Pinpoint the cell where the given text exists, returning its [x, y] midpoint coordinate. 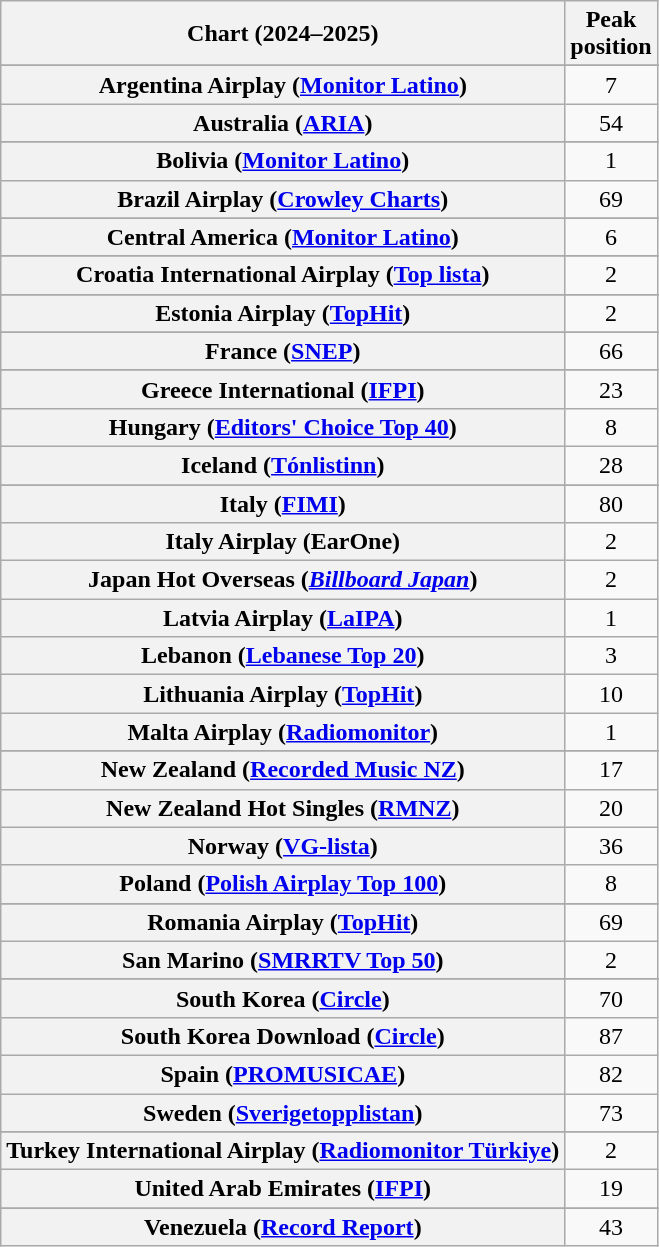
82 [611, 1074]
Malta Airplay (Radiomonitor) [283, 732]
70 [611, 998]
Lithuania Airplay (TopHit) [283, 694]
Sweden (Sverigetopplistan) [283, 1113]
South Korea Download (Circle) [283, 1036]
Peakposition [611, 34]
Brazil Airplay (Crowley Charts) [283, 199]
7 [611, 85]
Iceland (Tónlistinn) [283, 465]
17 [611, 770]
San Marino (SMRRTV Top 50) [283, 960]
36 [611, 846]
United Arab Emirates (IFPI) [283, 1189]
Romania Airplay (TopHit) [283, 922]
Argentina Airplay (Monitor Latino) [283, 85]
3 [611, 656]
Italy (FIMI) [283, 503]
Poland (Polish Airplay Top 100) [283, 884]
Croatia International Airplay (Top lista) [283, 275]
73 [611, 1113]
Latvia Airplay (LaIPA) [283, 618]
23 [611, 389]
66 [611, 351]
20 [611, 808]
6 [611, 237]
10 [611, 694]
Chart (2024–2025) [283, 34]
Hungary (Editors' Choice Top 40) [283, 427]
28 [611, 465]
Estonia Airplay (TopHit) [283, 313]
19 [611, 1189]
New Zealand Hot Singles (RMNZ) [283, 808]
Central America (Monitor Latino) [283, 237]
Bolivia (Monitor Latino) [283, 161]
Venezuela (Record Report) [283, 1227]
South Korea (Circle) [283, 998]
Japan Hot Overseas (Billboard Japan) [283, 580]
Italy Airplay (EarOne) [283, 542]
Spain (PROMUSICAE) [283, 1074]
Lebanon (Lebanese Top 20) [283, 656]
87 [611, 1036]
Greece International (IFPI) [283, 389]
New Zealand (Recorded Music NZ) [283, 770]
54 [611, 123]
43 [611, 1227]
France (SNEP) [283, 351]
Australia (ARIA) [283, 123]
Norway (VG-lista) [283, 846]
80 [611, 503]
Turkey International Airplay (Radiomonitor Türkiye) [283, 1151]
